For the text-containing cell, return its midpoint in [X, Y] coordinate format. 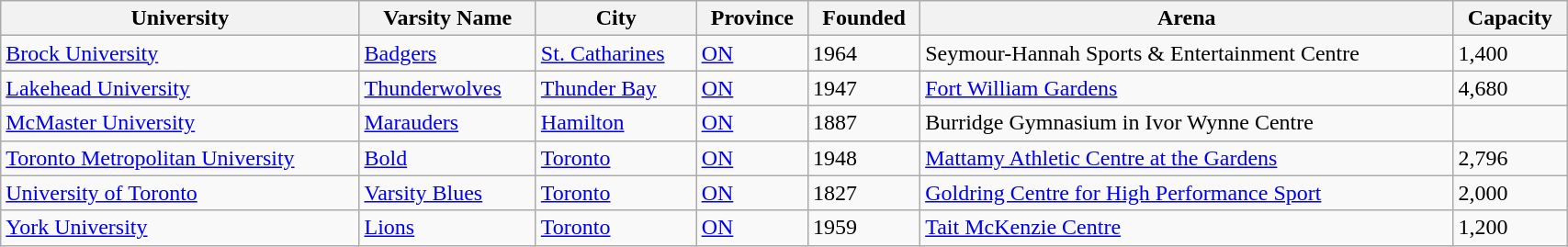
1964 [864, 53]
1887 [864, 123]
Hamilton [615, 123]
Varsity Blues [447, 193]
York University [180, 228]
Bold [447, 158]
Seymour-Hannah Sports & Entertainment Centre [1187, 53]
Tait McKenzie Centre [1187, 228]
St. Catharines [615, 53]
McMaster University [180, 123]
Founded [864, 18]
Goldring Centre for High Performance Sport [1187, 193]
Capacity [1510, 18]
Toronto Metropolitan University [180, 158]
1959 [864, 228]
Thunder Bay [615, 88]
1,200 [1510, 228]
Lions [447, 228]
Brock University [180, 53]
Burridge Gymnasium in Ivor Wynne Centre [1187, 123]
Mattamy Athletic Centre at the Gardens [1187, 158]
Province [751, 18]
1827 [864, 193]
Thunderwolves [447, 88]
City [615, 18]
1947 [864, 88]
1948 [864, 158]
University [180, 18]
University of Toronto [180, 193]
Fort William Gardens [1187, 88]
1,400 [1510, 53]
Arena [1187, 18]
Varsity Name [447, 18]
2,796 [1510, 158]
2,000 [1510, 193]
Lakehead University [180, 88]
4,680 [1510, 88]
Badgers [447, 53]
Marauders [447, 123]
